Search for the cell housing the specified text and yield its (X, Y) center coordinate. 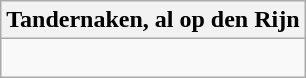
Tandernaken, al op den Rijn (153, 20)
